From the cell containing the given text, extract its center point as [x, y] coordinate. 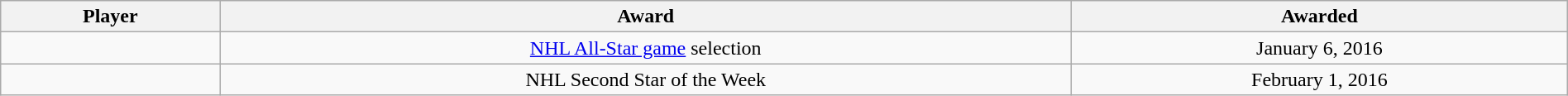
January 6, 2016 [1320, 48]
Award [646, 17]
Player [111, 17]
February 1, 2016 [1320, 79]
NHL All-Star game selection [646, 48]
NHL Second Star of the Week [646, 79]
Awarded [1320, 17]
